Output the (X, Y) coordinate of the center of the cell containing the given text.  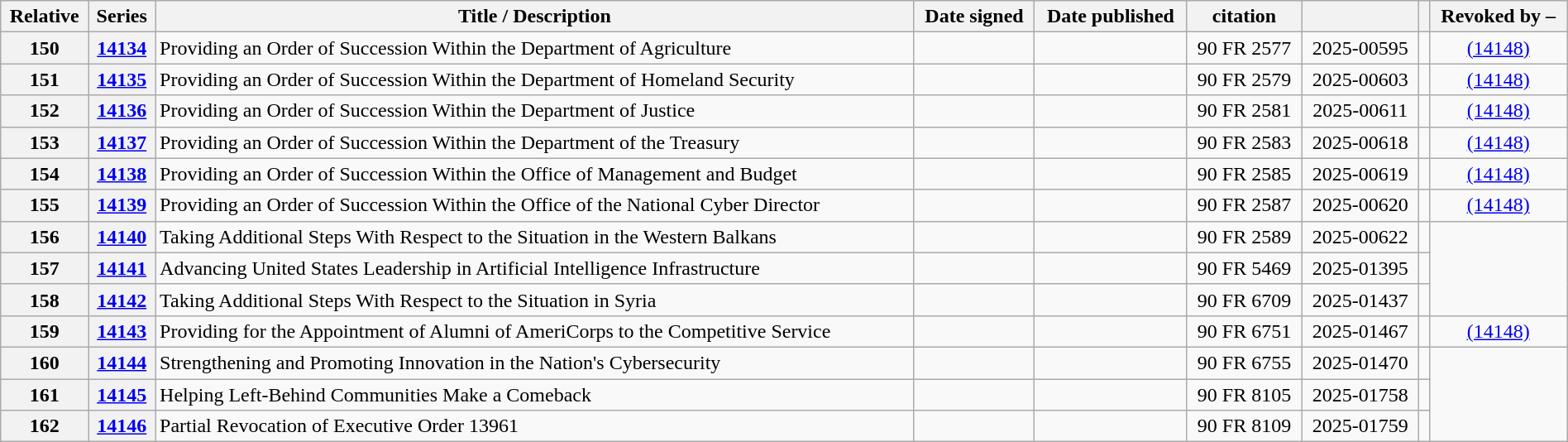
Advancing United States Leadership in Artificial Intelligence Infrastructure (535, 268)
160 (45, 363)
14145 (122, 395)
14142 (122, 300)
90 FR 2577 (1244, 48)
Taking Additional Steps With Respect to the Situation in the Western Balkans (535, 237)
Taking Additional Steps With Respect to the Situation in Syria (535, 300)
90 FR 2581 (1244, 111)
156 (45, 237)
159 (45, 331)
155 (45, 205)
2025-01395 (1360, 268)
14135 (122, 79)
2025-00620 (1360, 205)
152 (45, 111)
157 (45, 268)
158 (45, 300)
14140 (122, 237)
Relative (45, 17)
Providing an Order of Succession Within the Office of Management and Budget (535, 174)
14136 (122, 111)
2025-01467 (1360, 331)
14138 (122, 174)
2025-00618 (1360, 142)
Series (122, 17)
90 FR 5469 (1244, 268)
90 FR 6751 (1244, 331)
14143 (122, 331)
Date published (1111, 17)
Providing for the Appointment of Alumni of AmeriCorps to the Competitive Service (535, 331)
Providing an Order of Succession Within the Office of the National Cyber Director (535, 205)
90 FR 2587 (1244, 205)
Title / Description (535, 17)
90 FR 2585 (1244, 174)
90 FR 2579 (1244, 79)
14134 (122, 48)
154 (45, 174)
162 (45, 426)
2025-00619 (1360, 174)
14141 (122, 268)
90 FR 8105 (1244, 395)
2025-01437 (1360, 300)
2025-00603 (1360, 79)
161 (45, 395)
14137 (122, 142)
150 (45, 48)
Providing an Order of Succession Within the Department of Justice (535, 111)
90 FR 8109 (1244, 426)
Providing an Order of Succession Within the Department of the Treasury (535, 142)
2025-00595 (1360, 48)
Providing an Order of Succession Within the Department of Agriculture (535, 48)
2025-01759 (1360, 426)
2025-01470 (1360, 363)
Providing an Order of Succession Within the Department of Homeland Security (535, 79)
153 (45, 142)
14139 (122, 205)
2025-00622 (1360, 237)
Strengthening and Promoting Innovation in the Nation's Cybersecurity (535, 363)
151 (45, 79)
14144 (122, 363)
14146 (122, 426)
Date signed (974, 17)
90 FR 2589 (1244, 237)
Partial Revocation of Executive Order 13961 (535, 426)
2025-00611 (1360, 111)
90 FR 6755 (1244, 363)
Revoked by – (1499, 17)
2025-01758 (1360, 395)
90 FR 2583 (1244, 142)
90 FR 6709 (1244, 300)
Helping Left-Behind Communities Make a Comeback (535, 395)
citation (1244, 17)
